Search for the cell housing the specified text and yield its [X, Y] center coordinate. 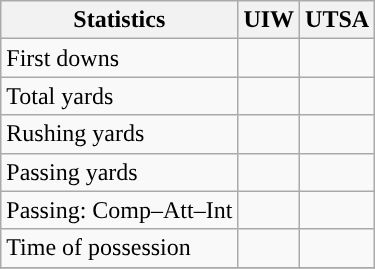
Passing yards [120, 172]
Time of possession [120, 248]
UTSA [338, 20]
Passing: Comp–Att–Int [120, 210]
Statistics [120, 20]
First downs [120, 58]
Rushing yards [120, 134]
UIW [269, 20]
Total yards [120, 96]
